Provide the [X, Y] coordinate of the cell's center where the given text is located.  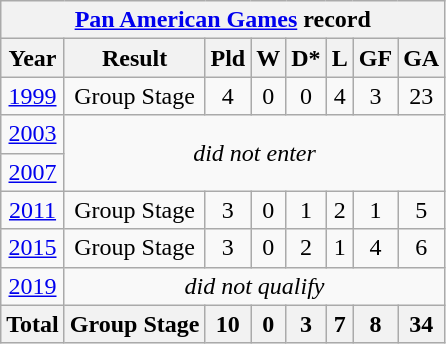
5 [422, 210]
GA [422, 58]
1999 [33, 96]
2011 [33, 210]
D* [306, 58]
Total [33, 324]
did not enter [254, 153]
10 [228, 324]
Year [33, 58]
23 [422, 96]
GF [375, 58]
2007 [33, 172]
Result [134, 58]
Pan American Games record [223, 20]
did not qualify [254, 286]
Pld [228, 58]
2003 [33, 134]
34 [422, 324]
8 [375, 324]
2019 [33, 286]
L [340, 58]
7 [340, 324]
W [268, 58]
2015 [33, 248]
6 [422, 248]
